Capture the cell that displays the provided text and extract its (X, Y) central coordinate. 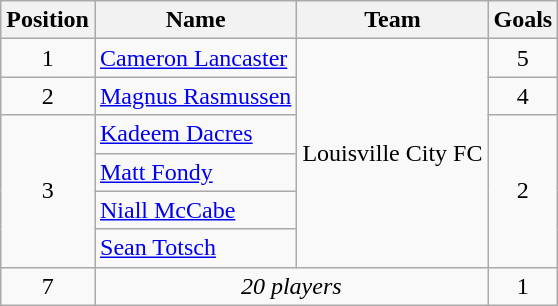
Sean Totsch (195, 248)
Team (392, 20)
Goals (523, 20)
7 (48, 286)
20 players (290, 286)
Name (195, 20)
Louisville City FC (392, 153)
Magnus Rasmussen (195, 96)
4 (523, 96)
Niall McCabe (195, 210)
5 (523, 58)
3 (48, 191)
Position (48, 20)
Cameron Lancaster (195, 58)
Matt Fondy (195, 172)
Kadeem Dacres (195, 134)
